Provide the (X, Y) coordinate of the cell's center where the given text is located.  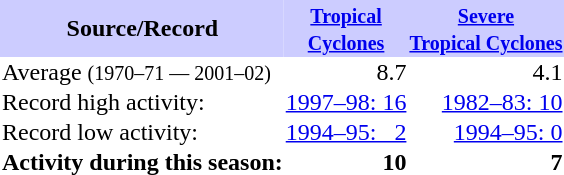
1994–95: 2 (346, 132)
Record high activity: (143, 102)
4.1 (486, 72)
8.7 (346, 72)
Source/Record (143, 28)
1982–83: 10 (486, 102)
1994–95: 0 (486, 132)
TropicalCyclones (346, 28)
SevereTropical Cyclones (486, 28)
Average (1970–71 — 2001–02) (143, 72)
Record low activity: (143, 132)
1997–98: 16 (346, 102)
